Identify which cell holds the provided text, then report its [X, Y] central coordinate. 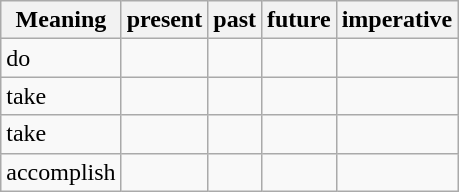
do [61, 58]
Meaning [61, 20]
imperative [397, 20]
past [235, 20]
accomplish [61, 172]
future [298, 20]
present [164, 20]
